Output the [x, y] coordinate of the center of the cell containing the given text.  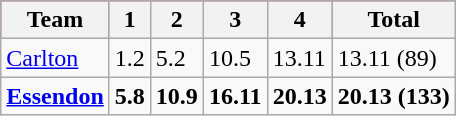
16.11 [235, 96]
3 [235, 20]
20.13 (133) [394, 96]
13.11 (89) [394, 58]
4 [300, 20]
5.8 [130, 96]
Team [55, 20]
Total [394, 20]
Essendon [55, 96]
Carlton [55, 58]
1.2 [130, 58]
2 [176, 20]
13.11 [300, 58]
10.5 [235, 58]
1 [130, 20]
10.9 [176, 96]
5.2 [176, 58]
20.13 [300, 96]
